Capture the cell that displays the provided text and extract its [X, Y] central coordinate. 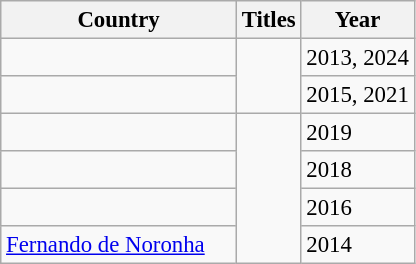
2013, 2024 [358, 58]
2015, 2021 [358, 95]
Country [119, 20]
Titles [268, 20]
Year [358, 20]
Fernando de Noronha [119, 245]
2019 [358, 133]
2018 [358, 170]
2016 [358, 208]
2014 [358, 245]
